Search for the cell housing the specified text and yield its (X, Y) center coordinate. 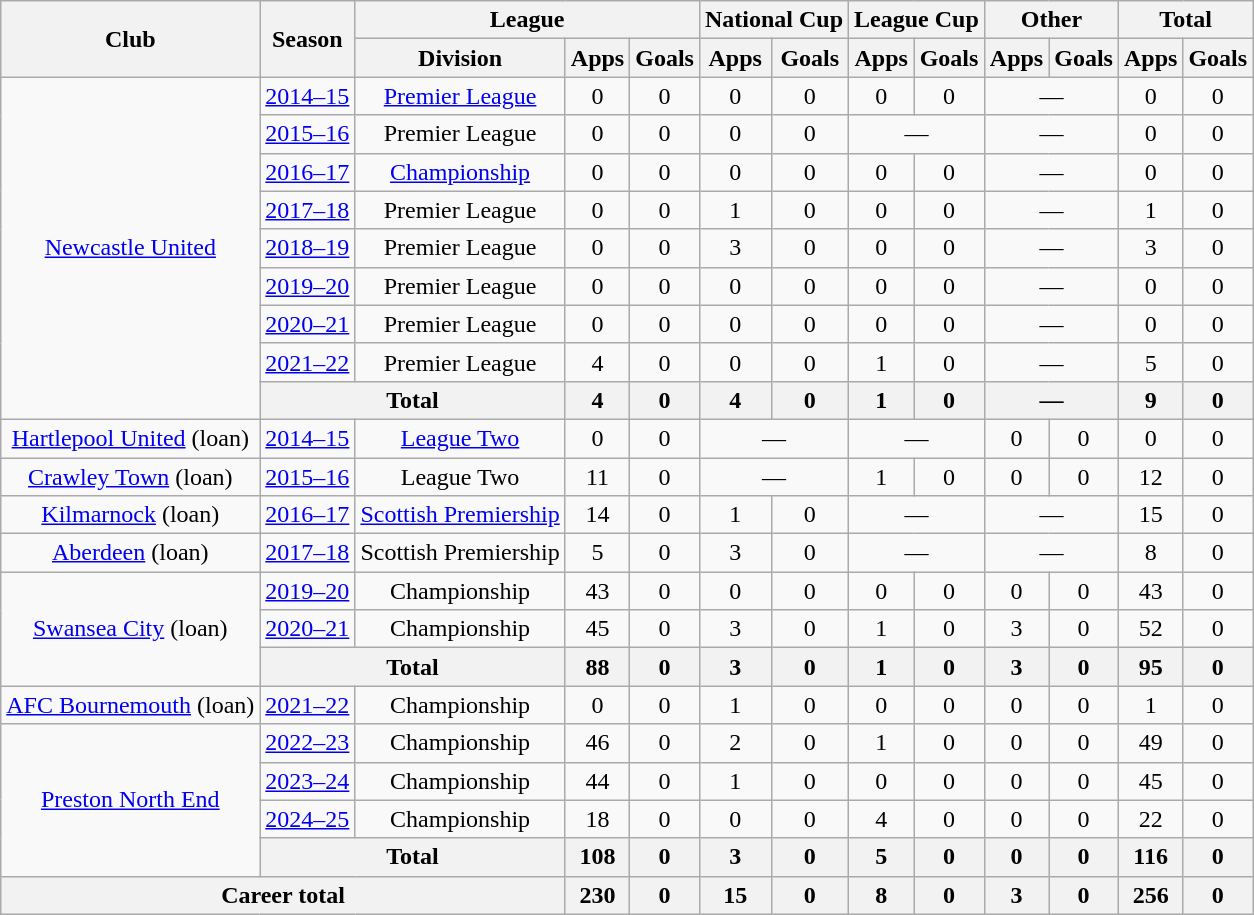
Hartlepool United (loan) (130, 438)
46 (597, 743)
230 (597, 895)
Newcastle United (130, 248)
2022–23 (308, 743)
49 (1150, 743)
AFC Bournemouth (loan) (130, 705)
National Cup (774, 20)
2 (735, 743)
12 (1150, 477)
2023–24 (308, 781)
Crawley Town (loan) (130, 477)
League (528, 20)
Club (130, 39)
11 (597, 477)
44 (597, 781)
95 (1150, 667)
2024–25 (308, 819)
Kilmarnock (loan) (130, 515)
League Cup (917, 20)
Other (1051, 20)
9 (1150, 400)
Preston North End (130, 800)
116 (1150, 857)
256 (1150, 895)
Season (308, 39)
2018–19 (308, 248)
108 (597, 857)
Aberdeen (loan) (130, 553)
52 (1150, 629)
18 (597, 819)
Division (460, 58)
Swansea City (loan) (130, 629)
22 (1150, 819)
14 (597, 515)
88 (597, 667)
Career total (284, 895)
